Capture the cell that displays the provided text and extract its (X, Y) central coordinate. 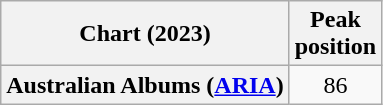
Peakposition (335, 34)
Australian Albums (ARIA) (145, 85)
Chart (2023) (145, 34)
86 (335, 85)
